Find where the given text appears and provide that cell's center as [X, Y] coordinate. 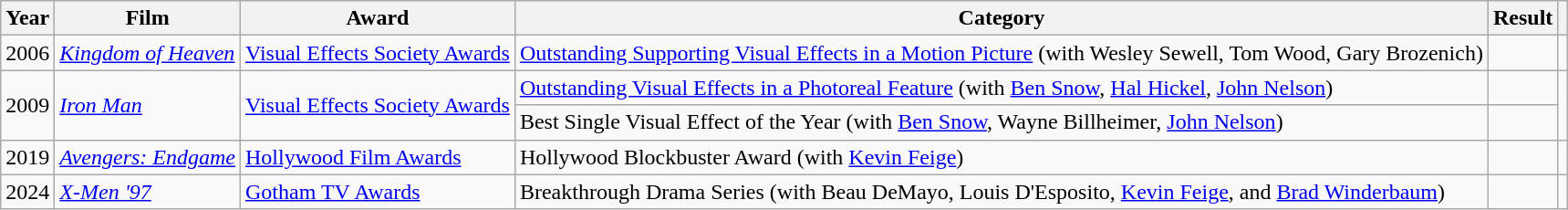
2009 [27, 105]
Breakthrough Drama Series (with Beau DeMayo, Louis D'Esposito, Kevin Feige, and Brad Winderbaum) [1002, 192]
2024 [27, 192]
Kingdom of Heaven [148, 53]
Year [27, 18]
Hollywood Blockbuster Award (with Kevin Feige) [1002, 157]
Best Single Visual Effect of the Year (with Ben Snow, Wayne Billheimer, John Nelson) [1002, 122]
Film [148, 18]
Award [378, 18]
Category [1002, 18]
X-Men '97 [148, 192]
Iron Man [148, 105]
Hollywood Film Awards [378, 157]
Outstanding Supporting Visual Effects in a Motion Picture (with Wesley Sewell, Tom Wood, Gary Brozenich) [1002, 53]
Outstanding Visual Effects in a Photoreal Feature (with Ben Snow, Hal Hickel, John Nelson) [1002, 88]
Gotham TV Awards [378, 192]
Result [1522, 18]
2019 [27, 157]
Avengers: Endgame [148, 157]
2006 [27, 53]
